Capture the cell that displays the provided text and extract its [x, y] central coordinate. 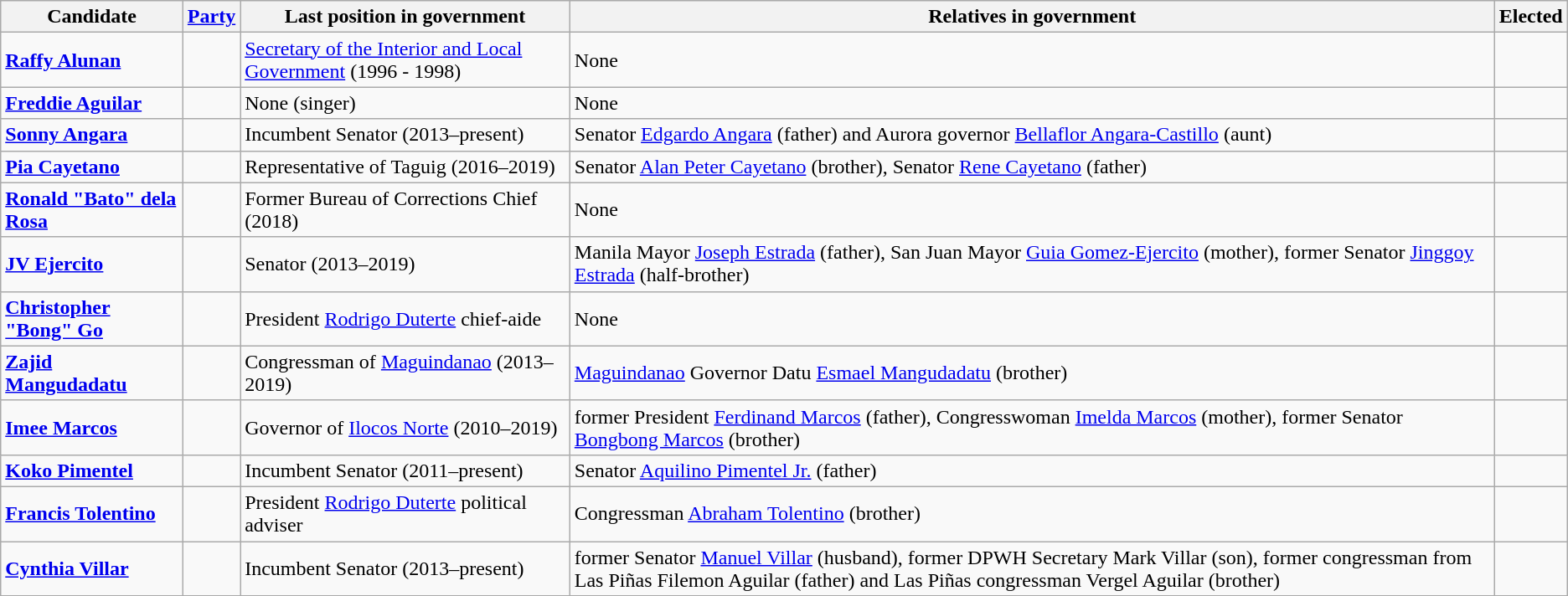
Ronald "Bato" dela Rosa [92, 209]
Pia Cayetano [92, 167]
Senator Edgardo Angara (father) and Aurora governor Bellaflor Angara-Castillo (aunt) [1032, 135]
None (singer) [405, 103]
Elected [1531, 17]
Relatives in government [1032, 17]
Senator Aquilino Pimentel Jr. (father) [1032, 470]
Senator Alan Peter Cayetano (brother), Senator Rene Cayetano (father) [1032, 167]
Incumbent Senator (2011–present) [405, 470]
Christopher "Bong" Go [92, 318]
Sonny Angara [92, 135]
Manila Mayor Joseph Estrada (father), San Juan Mayor Guia Gomez-Ejercito (mother), former Senator Jinggoy Estrada (half-brother) [1032, 265]
Raffy Alunan [92, 60]
Former Bureau of Corrections Chief (2018) [405, 209]
Senator (2013–2019) [405, 265]
Candidate [92, 17]
Representative of Taguig (2016–2019) [405, 167]
Last position in government [405, 17]
Freddie Aguilar [92, 103]
Imee Marcos [92, 427]
former President Ferdinand Marcos (father), Congresswoman Imelda Marcos (mother), former Senator Bongbong Marcos (brother) [1032, 427]
Congressman Abraham Tolentino (brother) [1032, 514]
Party [211, 17]
Secretary of the Interior and Local Government (1996 - 1998) [405, 60]
Koko Pimentel [92, 470]
Francis Tolentino [92, 514]
Congressman of Maguindanao (2013–2019) [405, 373]
Maguindanao Governor Datu Esmael Mangudadatu (brother) [1032, 373]
Cynthia Villar [92, 568]
JV Ejercito [92, 265]
Governor of Ilocos Norte (2010–2019) [405, 427]
President Rodrigo Duterte political adviser [405, 514]
President Rodrigo Duterte chief-aide [405, 318]
Zajid Mangudadatu [92, 373]
